Find where the given text appears and provide that cell's center as [X, Y] coordinate. 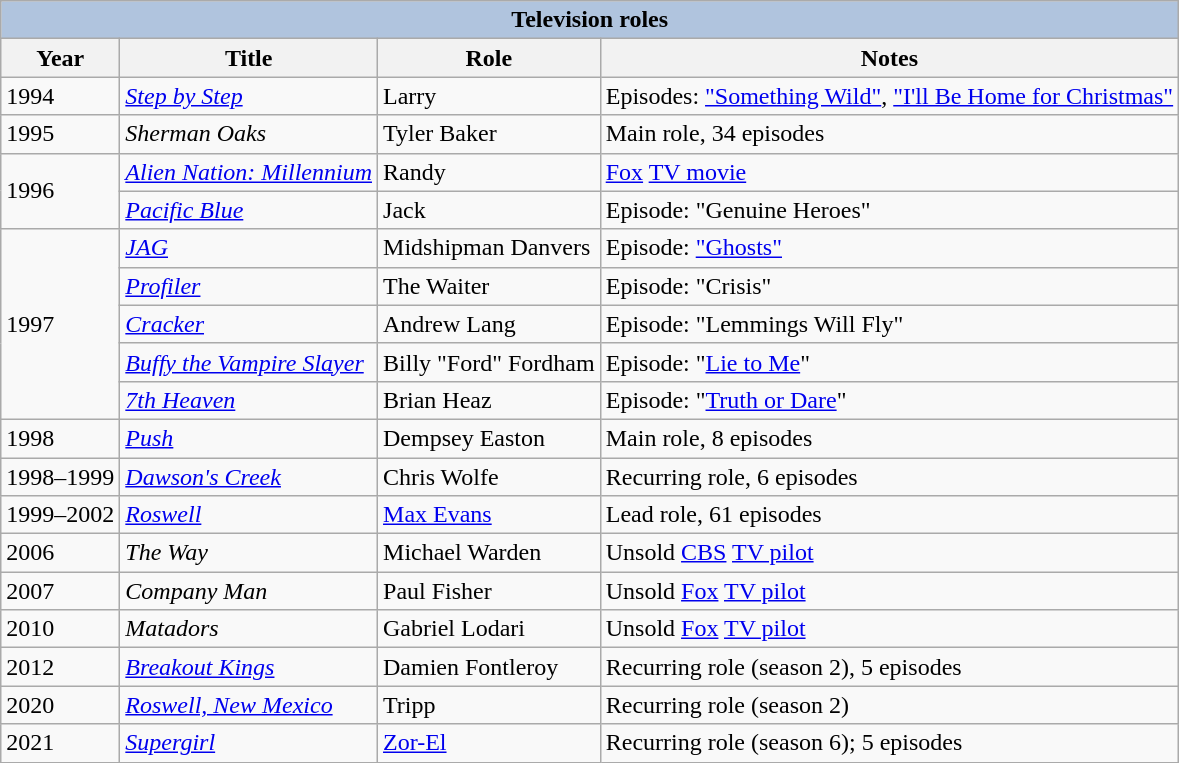
Episode: "Ghosts" [889, 248]
Buffy the Vampire Slayer [249, 362]
Randy [490, 172]
Sherman Oaks [249, 134]
Main role, 34 episodes [889, 134]
2006 [60, 553]
Larry [490, 96]
Roswell [249, 515]
Michael Warden [490, 553]
1998 [60, 438]
1999–2002 [60, 515]
Max Evans [490, 515]
Push [249, 438]
Roswell, New Mexico [249, 705]
Zor-El [490, 743]
Step by Step [249, 96]
Fox TV movie [889, 172]
Tyler Baker [490, 134]
Episode: "Lie to Me" [889, 362]
1998–1999 [60, 477]
Title [249, 58]
The Waiter [490, 286]
Television roles [590, 20]
Episode: "Lemmings Will Fly" [889, 324]
Alien Nation: Millennium [249, 172]
Episode: "Genuine Heroes" [889, 210]
Brian Heaz [490, 400]
Breakout Kings [249, 667]
Episode: "Truth or Dare" [889, 400]
Paul Fisher [490, 591]
Gabriel Lodari [490, 629]
Tripp [490, 705]
JAG [249, 248]
Matadors [249, 629]
1995 [60, 134]
Chris Wolfe [490, 477]
Dawson's Creek [249, 477]
Recurring role (season 6); 5 episodes [889, 743]
Recurring role, 6 episodes [889, 477]
Profiler [249, 286]
Episodes: "Something Wild", "I'll Be Home for Christmas" [889, 96]
Role [490, 58]
1996 [60, 191]
1997 [60, 324]
Pacific Blue [249, 210]
2021 [60, 743]
2010 [60, 629]
1994 [60, 96]
Supergirl [249, 743]
7th Heaven [249, 400]
Dempsey Easton [490, 438]
Year [60, 58]
Jack [490, 210]
Andrew Lang [490, 324]
Damien Fontleroy [490, 667]
Billy "Ford" Fordham [490, 362]
Cracker [249, 324]
Notes [889, 58]
Episode: "Crisis" [889, 286]
2020 [60, 705]
Company Man [249, 591]
Main role, 8 episodes [889, 438]
Recurring role (season 2), 5 episodes [889, 667]
Midshipman Danvers [490, 248]
Recurring role (season 2) [889, 705]
The Way [249, 553]
Unsold CBS TV pilot [889, 553]
2012 [60, 667]
Lead role, 61 episodes [889, 515]
2007 [60, 591]
